Provide the [X, Y] coordinate of the cell's center where the given text is located.  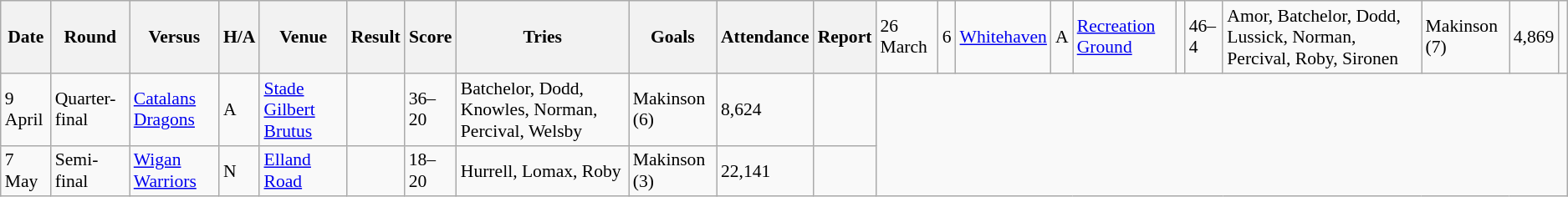
Whitehaven [1004, 37]
Batchelor, Dodd, Knowles, Norman, Percival, Welsby [543, 110]
Makinson (3) [672, 170]
36–20 [431, 110]
Versus [174, 37]
Date [26, 37]
26 March [907, 37]
6 [947, 37]
Makinson (7) [1465, 37]
Stade Gilbert Brutus [303, 110]
Makinson (6) [672, 110]
4,869 [1534, 37]
Tries [543, 37]
8,624 [765, 110]
Amor, Batchelor, Dodd, Lussick, Norman, Percival, Roby, Sironen [1321, 37]
Quarter-final [90, 110]
Attendance [765, 37]
H/A [239, 37]
Score [431, 37]
Result [376, 37]
Round [90, 37]
Venue [303, 37]
Elland Road [303, 170]
Catalans Dragons [174, 110]
Semi-final [90, 170]
22,141 [765, 170]
N [239, 170]
Hurrell, Lomax, Roby [543, 170]
Goals [672, 37]
Report [845, 37]
18–20 [431, 170]
46–4 [1204, 37]
Wigan Warriors [174, 170]
7 May [26, 170]
Recreation Ground [1125, 37]
9 April [26, 110]
